Pinpoint the cell where the given text exists, returning its [X, Y] midpoint coordinate. 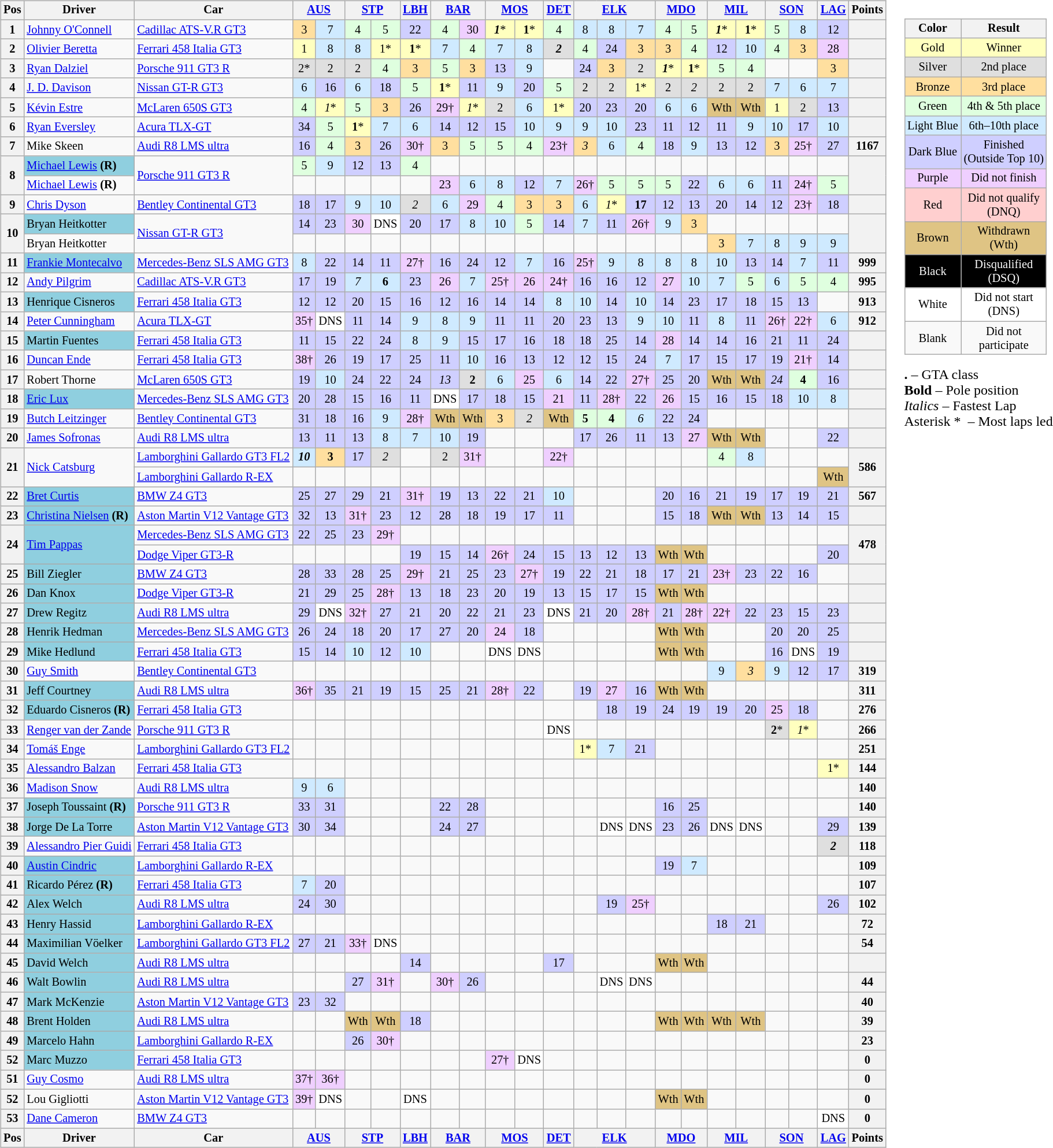
Christina Nielsen (R) [79, 516]
Mike Skeen [79, 146]
Alessandro Pier Guidi [79, 846]
49 [12, 1041]
Did not start(DNS) [1004, 304]
Ricardo Pérez (R) [79, 885]
3rd place [1004, 87]
35† [304, 321]
James Sofronas [79, 438]
53 [12, 1119]
Result [1004, 28]
Henrique Cisneros [79, 302]
Did not qualify(DNQ) [1004, 205]
42 [12, 905]
Red [933, 205]
Dark Blue [933, 152]
Guy Smith [79, 671]
Green [933, 106]
Ryan Dalziel [79, 69]
Ryan Eversley [79, 127]
586 [867, 467]
999 [867, 263]
Light Blue [933, 125]
White [933, 304]
Lou Gigliotti [79, 1099]
46 [12, 982]
Dane Cameron [79, 1119]
Color [933, 28]
37 [12, 808]
1167 [867, 146]
Tomáš Enge [79, 749]
72 [867, 924]
Maximilian Vöelker [79, 943]
Eduardo Cisneros (R) [79, 710]
David Welch [79, 963]
Walt Bowlin [79, 982]
Olivier Beretta [79, 49]
4th & 5th place [1004, 106]
Peter Cunningham [79, 321]
Austin Cindric [79, 866]
102 [867, 905]
48 [12, 1021]
Disqualified(DSQ) [1004, 272]
Martin Fuentes [79, 341]
Frankie Montecalvo [79, 263]
Finished(Outside Top 10) [1004, 152]
109 [867, 866]
Henry Hassid [79, 924]
118 [867, 846]
319 [867, 671]
144 [867, 768]
32† [358, 613]
Eric Lux [79, 399]
Marcelo Hahn [79, 1041]
38† [304, 360]
Gold [933, 48]
266 [867, 730]
478 [867, 544]
Silver [933, 67]
51 [12, 1080]
Mike Hedlund [79, 652]
Brown [933, 238]
J. D. Davison [79, 88]
Alessandro Balzan [79, 768]
Drew Regitz [79, 613]
Robert Thorne [79, 380]
311 [867, 691]
Black [933, 272]
Chris Dyson [79, 205]
Brent Holden [79, 1021]
Bret Curtis [79, 496]
Bill Ziegler [79, 574]
Kévin Estre [79, 107]
47 [12, 1002]
2nd place [1004, 67]
21† [803, 360]
38 [12, 827]
Jorge De La Torre [79, 827]
41 [12, 885]
45 [12, 963]
Duncan Ende [79, 360]
251 [867, 749]
37† [304, 1080]
Andy Pilgrim [79, 283]
Henrik Hedman [79, 633]
276 [867, 710]
107 [867, 885]
Tim Pappas [79, 544]
995 [867, 283]
Nick Catsburg [79, 467]
54 [867, 943]
Did not finish [1004, 179]
Renger van der Zande [79, 730]
139 [867, 827]
Purple [933, 179]
Winner [1004, 48]
Madison Snow [79, 788]
Alex Welch [79, 905]
567 [867, 496]
43 [12, 924]
Guy Cosmo [79, 1080]
6th–10th place [1004, 125]
912 [867, 321]
Marc Muzzo [79, 1060]
Withdrawn(Wth) [1004, 238]
Johnny O'Connell [79, 29]
Mark McKenzie [79, 1002]
Butch Leitzinger [79, 418]
Did notparticipate [1004, 338]
Joseph Toussaint (R) [79, 808]
Bronze [933, 87]
36 [12, 788]
Dan Knox [79, 593]
39† [304, 1099]
33† [358, 943]
913 [867, 302]
Blank [933, 338]
Jeff Courtney [79, 691]
